Find where the given text appears and provide that cell's center as (X, Y) coordinate. 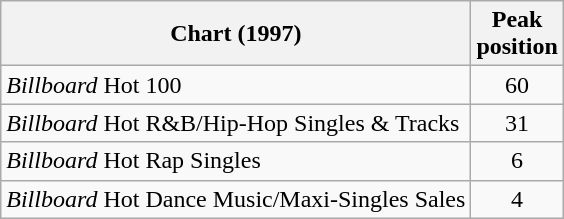
60 (517, 85)
Billboard Hot R&B/Hip-Hop Singles & Tracks (236, 123)
Peakposition (517, 34)
6 (517, 161)
Chart (1997) (236, 34)
31 (517, 123)
Billboard Hot Rap Singles (236, 161)
Billboard Hot 100 (236, 85)
4 (517, 199)
Billboard Hot Dance Music/Maxi-Singles Sales (236, 199)
